Identify which cell holds the provided text, then report its (X, Y) central coordinate. 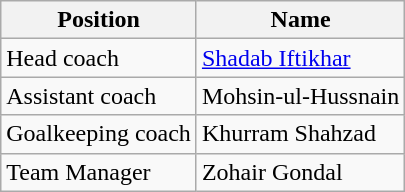
Position (99, 20)
Goalkeeping coach (99, 134)
Name (300, 20)
Head coach (99, 58)
Team Manager (99, 172)
Mohsin-ul-Hussnain (300, 96)
Khurram Shahzad (300, 134)
Shadab Iftikhar (300, 58)
Zohair Gondal (300, 172)
Assistant coach (99, 96)
